Output the (X, Y) coordinate of the center of the cell containing the given text.  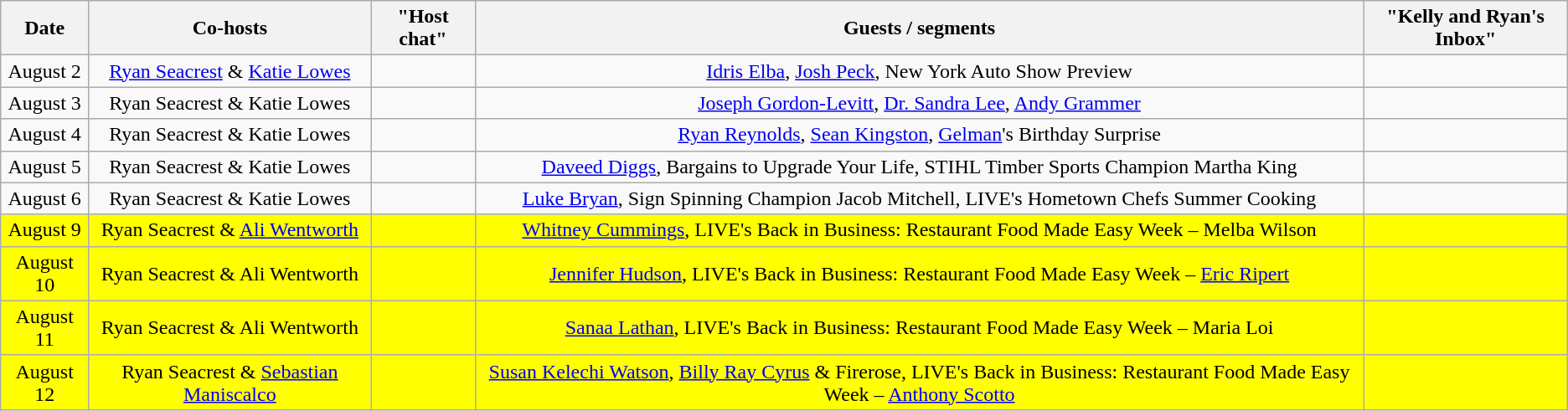
Daveed Diggs, Bargains to Upgrade Your Life, STIHL Timber Sports Champion Martha King (920, 167)
August 5 (45, 167)
Susan Kelechi Watson, Billy Ray Cyrus & Firerose, LIVE's Back in Business: Restaurant Food Made Easy Week – Anthony Scotto (920, 382)
August 4 (45, 135)
Luke Bryan, Sign Spinning Champion Jacob Mitchell, LIVE's Hometown Chefs Summer Cooking (920, 198)
Idris Elba, Josh Peck, New York Auto Show Preview (920, 71)
August 6 (45, 198)
"Host chat" (423, 28)
August 11 (45, 328)
"Kelly and Ryan's Inbox" (1466, 28)
August 12 (45, 382)
Jennifer Hudson, LIVE's Back in Business: Restaurant Food Made Easy Week – Eric Ripert (920, 273)
Whitney Cummings, LIVE's Back in Business: Restaurant Food Made Easy Week – Melba Wilson (920, 230)
Date (45, 28)
Sanaa Lathan, LIVE's Back in Business: Restaurant Food Made Easy Week – Maria Loi (920, 328)
Ryan Seacrest & Sebastian Maniscalco (230, 382)
Ryan Reynolds, Sean Kingston, Gelman's Birthday Surprise (920, 135)
August 9 (45, 230)
Co-hosts (230, 28)
August 3 (45, 103)
August 2 (45, 71)
August 10 (45, 273)
Joseph Gordon-Levitt, Dr. Sandra Lee, Andy Grammer (920, 103)
Guests / segments (920, 28)
